Locate the cell with the specified text and output its [X, Y] center coordinate. 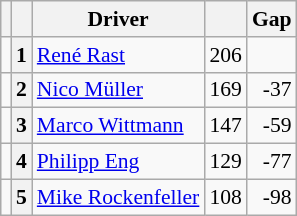
Nico Müller [118, 90]
Gap [272, 19]
3 [22, 126]
4 [22, 162]
-98 [272, 197]
Marco Wittmann [118, 126]
5 [22, 197]
108 [226, 197]
Mike Rockenfeller [118, 197]
1 [22, 55]
René Rast [118, 55]
206 [226, 55]
2 [22, 90]
-77 [272, 162]
-59 [272, 126]
Philipp Eng [118, 162]
-37 [272, 90]
169 [226, 90]
147 [226, 126]
129 [226, 162]
Driver [118, 19]
